Search for the cell housing the specified text and yield its [X, Y] center coordinate. 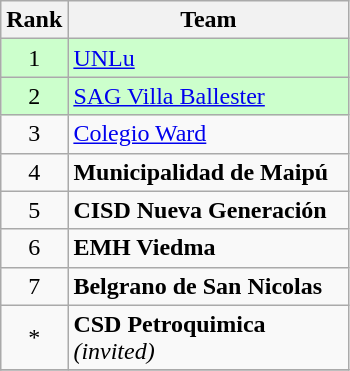
2 [34, 96]
Team [208, 20]
5 [34, 210]
EMH Viedma [208, 248]
Colegio Ward [208, 134]
1 [34, 58]
* [34, 338]
SAG Villa Ballester [208, 96]
Municipalidad de Maipú [208, 172]
6 [34, 248]
4 [34, 172]
Belgrano de San Nicolas [208, 286]
CSD Petroquimica (invited) [208, 338]
Rank [34, 20]
3 [34, 134]
7 [34, 286]
CISD Nueva Generación [208, 210]
UNLu [208, 58]
